Pinpoint the cell where the given text exists, returning its [X, Y] midpoint coordinate. 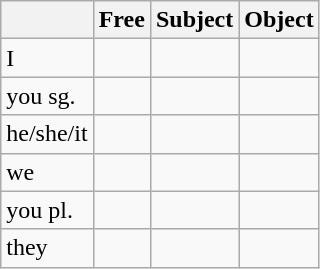
he/she/it [47, 134]
I [47, 58]
Object [279, 20]
Free [122, 20]
you sg. [47, 96]
Subject [194, 20]
you pl. [47, 210]
they [47, 248]
we [47, 172]
